Extract the (X, Y) coordinate from the center of the cell holding the provided text.  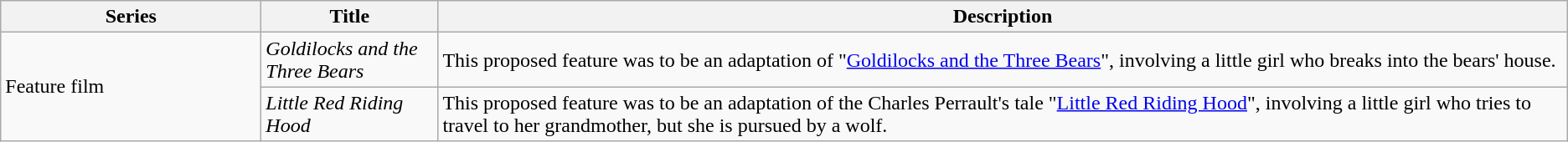
Goldilocks and the Three Bears (350, 60)
This proposed feature was to be an adaptation of "Goldilocks and the Three Bears", involving a little girl who breaks into the bears' house. (1003, 60)
Title (350, 17)
Description (1003, 17)
Little Red Riding Hood (350, 114)
Series (131, 17)
Feature film (131, 87)
